Determine the (x, y) coordinate at the center of the cell enclosing the given text.  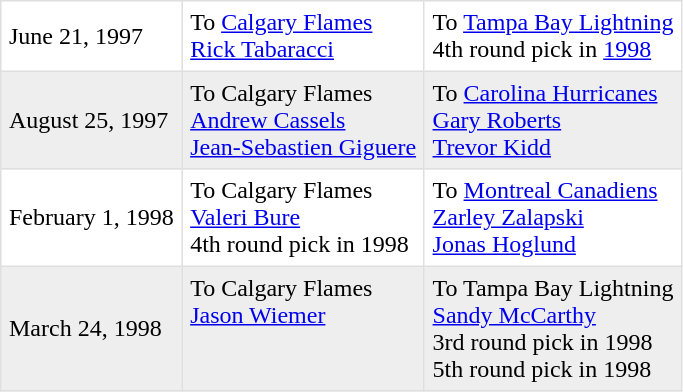
February 1, 1998 (92, 218)
To Calgary FlamesAndrew CasselsJean-Sebastien Giguere (303, 120)
June 21, 1997 (92, 36)
To Tampa Bay Lightning4th round pick in 1998 (552, 36)
To Montreal CanadiensZarley ZalapskiJonas Hoglund (552, 218)
To Carolina HurricanesGary RobertsTrevor Kidd (552, 120)
To Calgary FlamesJason Wiemer (303, 328)
To Calgary FlamesRick Tabaracci (303, 36)
March 24, 1998 (92, 328)
To Tampa Bay LightningSandy McCarthy3rd round pick in 19985th round pick in 1998 (552, 328)
August 25, 1997 (92, 120)
To Calgary FlamesValeri Bure4th round pick in 1998 (303, 218)
